Capture the cell that displays the provided text and extract its (X, Y) central coordinate. 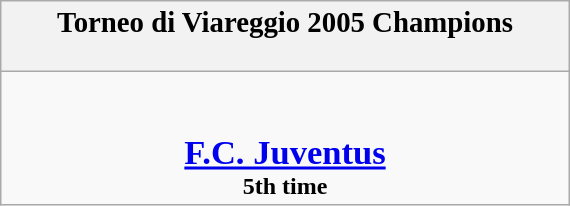
F.C. Juventus5th time (284, 138)
Torneo di Viareggio 2005 Champions (284, 36)
